Identify which cell holds the provided text, then report its [x, y] central coordinate. 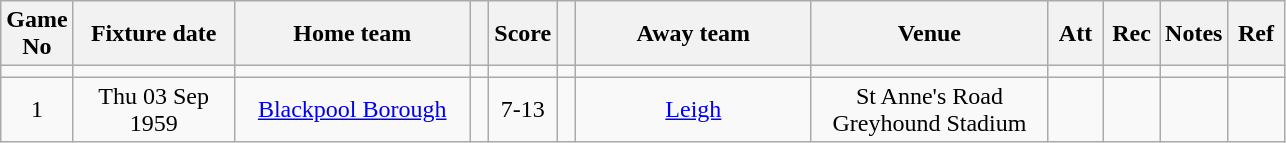
1 [37, 110]
Home team [352, 34]
Score [523, 34]
Leigh [693, 110]
Game No [37, 34]
Att [1075, 34]
7-13 [523, 110]
Ref [1256, 34]
Fixture date [154, 34]
Rec [1132, 34]
St Anne's Road Greyhound Stadium [929, 110]
Venue [929, 34]
Thu 03 Sep 1959 [154, 110]
Blackpool Borough [352, 110]
Notes [1194, 34]
Away team [693, 34]
